Output the (x, y) coordinate of the center of the cell containing the given text.  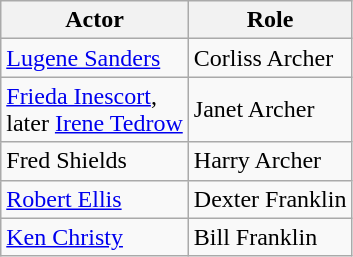
Dexter Franklin (270, 199)
Frieda Inescort,later Irene Tedrow (95, 110)
Ken Christy (95, 237)
Fred Shields (95, 161)
Bill Franklin (270, 237)
Actor (95, 20)
Role (270, 20)
Lugene Sanders (95, 58)
Janet Archer (270, 110)
Corliss Archer (270, 58)
Robert Ellis (95, 199)
Harry Archer (270, 161)
